Scan for the cell matching the given text and deliver its (x, y) coordinate at center. 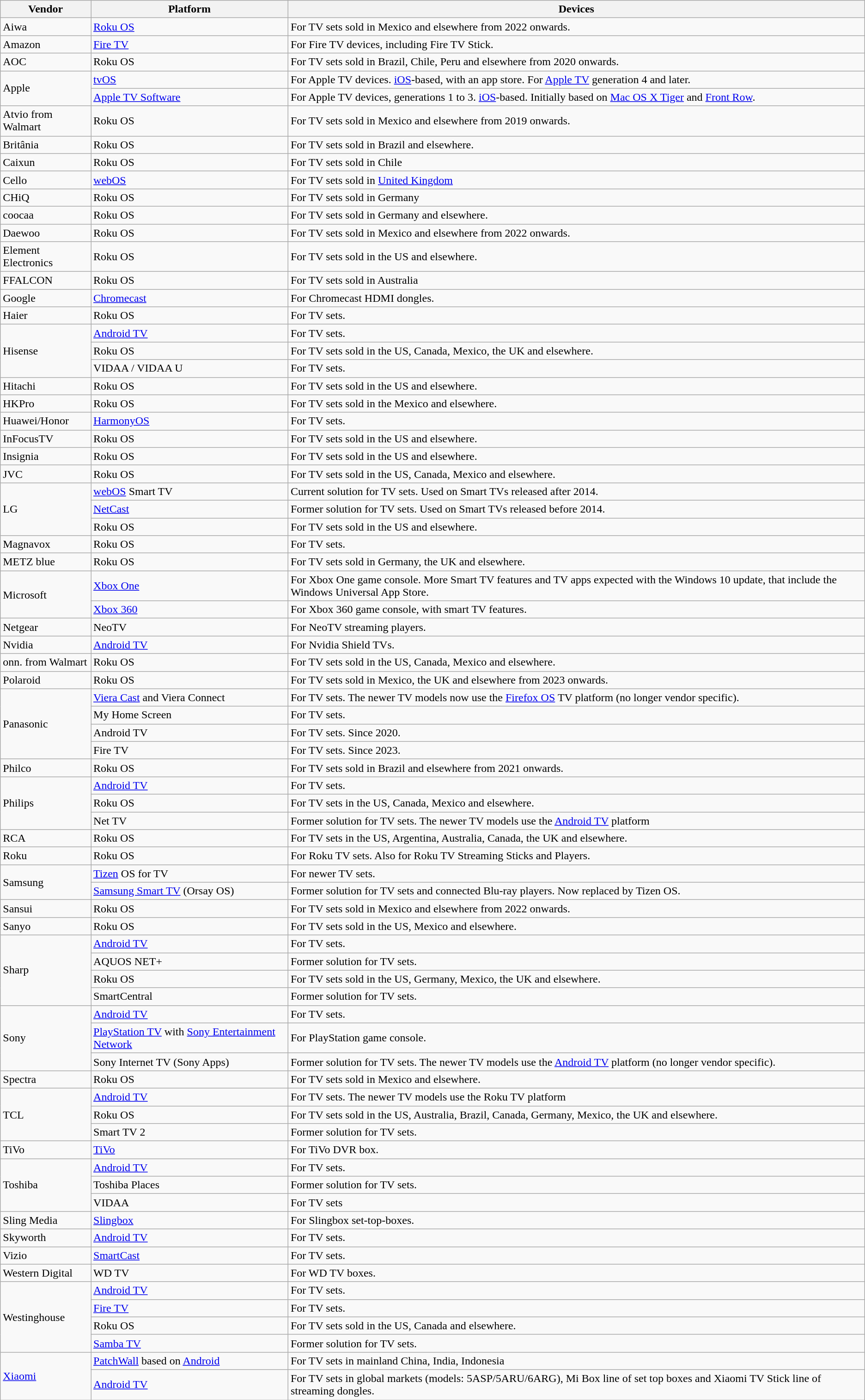
For TV sets sold in the US, Canada and elsewhere. (576, 1326)
My Home Screen (189, 715)
For TiVo DVR box. (576, 1150)
AQUOS NET+ (189, 961)
Panasonic (46, 724)
For TV sets in global markets (models: 5ASP/5ARU/6ARG), Mi Box line of set top boxes and Xiaomi TV Stick line of streaming dongles. (576, 1385)
Xiaomi (46, 1376)
CHiQ (46, 197)
tvOS (189, 79)
Netgear (46, 627)
Aiwa (46, 27)
Sanyo (46, 926)
NetCast (189, 509)
Spectra (46, 1079)
Google (46, 298)
Skyworth (46, 1238)
Former solution for TV sets. The newer TV models use the Android TV platform (576, 820)
For TV sets sold in Brazil and elsewhere. (576, 145)
PatchWall based on Android (189, 1361)
Chromecast (189, 298)
Vizio (46, 1255)
For TV sets sold in Brazil, Chile, Peru and elsewhere from 2020 onwards. (576, 62)
Philips (46, 803)
Western Digital (46, 1273)
For TV sets. The newer TV models now use the Firefox OS TV platform (no longer vendor specific). (576, 697)
VIDAA / VIDAA U (189, 368)
For WD TV boxes. (576, 1273)
For Xbox 360 game console, with smart TV features. (576, 610)
Toshiba Places (189, 1185)
Tizen OS for TV (189, 874)
For Chromecast HDMI dongles. (576, 298)
For TV sets sold in Germany, the UK and elsewhere. (576, 562)
RCA (46, 838)
webOS (189, 180)
Caixun (46, 162)
Amazon (46, 44)
Smart TV 2 (189, 1132)
For Roku TV sets. Also for Roku TV Streaming Sticks and Players. (576, 856)
Sony (46, 1038)
WD TV (189, 1273)
Xbox One (189, 586)
JVC (46, 474)
METZ blue (46, 562)
Xbox 360 (189, 610)
NeoTV (189, 627)
For Xbox One game console. More Smart TV features and TV apps expected with the Windows 10 update, that include the Windows Universal App Store. (576, 586)
Net TV (189, 820)
Apple (46, 88)
For Fire TV devices, including Fire TV Stick. (576, 44)
For TV sets sold in the US, Canada, Mexico, the UK and elsewhere. (576, 351)
Samsung (46, 882)
For TV sets (576, 1203)
HKPro (46, 403)
For TV sets. Since 2023. (576, 750)
Former solution for TV sets and connected Blu-ray players. Now replaced by Tizen OS. (576, 891)
For TV sets sold in Chile (576, 162)
InFocusTV (46, 439)
Microsoft (46, 594)
For TV sets sold in Australia (576, 281)
Insignia (46, 456)
For TV sets sold in the US, Mexico and elsewhere. (576, 926)
For newer TV sets. (576, 874)
Westinghouse (46, 1317)
SmartCast (189, 1255)
HarmonyOS (189, 421)
Britânia (46, 145)
Nvidia (46, 645)
Hisense (46, 351)
For TV sets sold in Germany (576, 197)
FFALCON (46, 281)
Cello (46, 180)
Huawei/Honor (46, 421)
For Apple TV devices, generations 1 to 3. iOS-based. Initially based on Mac OS X Tiger and Front Row. (576, 97)
For TV sets. Since 2020. (576, 733)
Daewoo (46, 232)
onn. from Walmart (46, 662)
Roku (46, 856)
For TV sets in mainland China, India, Indonesia (576, 1361)
For TV sets sold in Mexico and elsewhere from 2019 onwards. (576, 121)
Platform (189, 9)
Former solution for TV sets. The newer TV models use the Android TV platform (no longer vendor specific). (576, 1062)
Hitachi (46, 386)
For NeoTV streaming players. (576, 627)
For Nvidia Shield TVs. (576, 645)
For TV sets sold in Mexico, the UK and elsewhere from 2023 onwards. (576, 680)
For TV sets in the US, Canada, Mexico and elsewhere. (576, 803)
For Apple TV devices. iOS-based, with an app store. For Apple TV generation 4 and later. (576, 79)
For TV sets sold in the US, Germany, Mexico, the UK and elsewhere. (576, 979)
For TV sets sold in Mexico and elsewhere. (576, 1079)
For TV sets sold in the Mexico and elsewhere. (576, 403)
Current solution for TV sets. Used on Smart TVs released after 2014. (576, 491)
For PlayStation game console. (576, 1038)
SmartCentral (189, 997)
Vendor (46, 9)
Toshiba (46, 1185)
coocaa (46, 215)
AOC (46, 62)
Sony Internet TV (Sony Apps) (189, 1062)
For TV sets. The newer TV models use the Roku TV platform (576, 1097)
Devices (576, 9)
For TV sets sold in United Kingdom (576, 180)
Samsung Smart TV (Orsay OS) (189, 891)
Element Electronics (46, 257)
Sansui (46, 909)
For TV sets in the US, Argentina, Australia, Canada, the UK and elsewhere. (576, 838)
webOS Smart TV (189, 491)
PlayStation TV with Sony Entertainment Network (189, 1038)
Sling Media (46, 1220)
Slingbox (189, 1220)
Polaroid (46, 680)
Sharp (46, 970)
Apple TV Software (189, 97)
For TV sets sold in the US, Australia, Brazil, Canada, Germany, Mexico, the UK and elsewhere. (576, 1114)
For TV sets sold in Germany and elsewhere. (576, 215)
For Slingbox set-top-boxes. (576, 1220)
For TV sets sold in Brazil and elsewhere from 2021 onwards. (576, 768)
VIDAA (189, 1203)
LG (46, 509)
Philco (46, 768)
TCL (46, 1114)
Magnavox (46, 544)
Haier (46, 316)
Viera Cast and Viera Connect (189, 697)
Former solution for TV sets. Used on Smart TVs released before 2014. (576, 509)
Samba TV (189, 1343)
Atvio from Walmart (46, 121)
